Identify which cell holds the provided text, then report its (x, y) central coordinate. 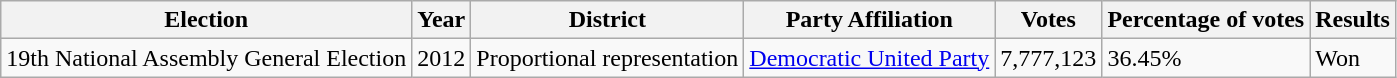
Election (206, 20)
Proportional representation (608, 58)
Percentage of votes (1206, 20)
Votes (1048, 20)
7,777,123 (1048, 58)
Won (1353, 58)
Party Affiliation (870, 20)
District (608, 20)
36.45% (1206, 58)
Democratic United Party (870, 58)
Results (1353, 20)
Year (442, 20)
2012 (442, 58)
19th National Assembly General Election (206, 58)
